Identify which cell holds the provided text, then report its (X, Y) central coordinate. 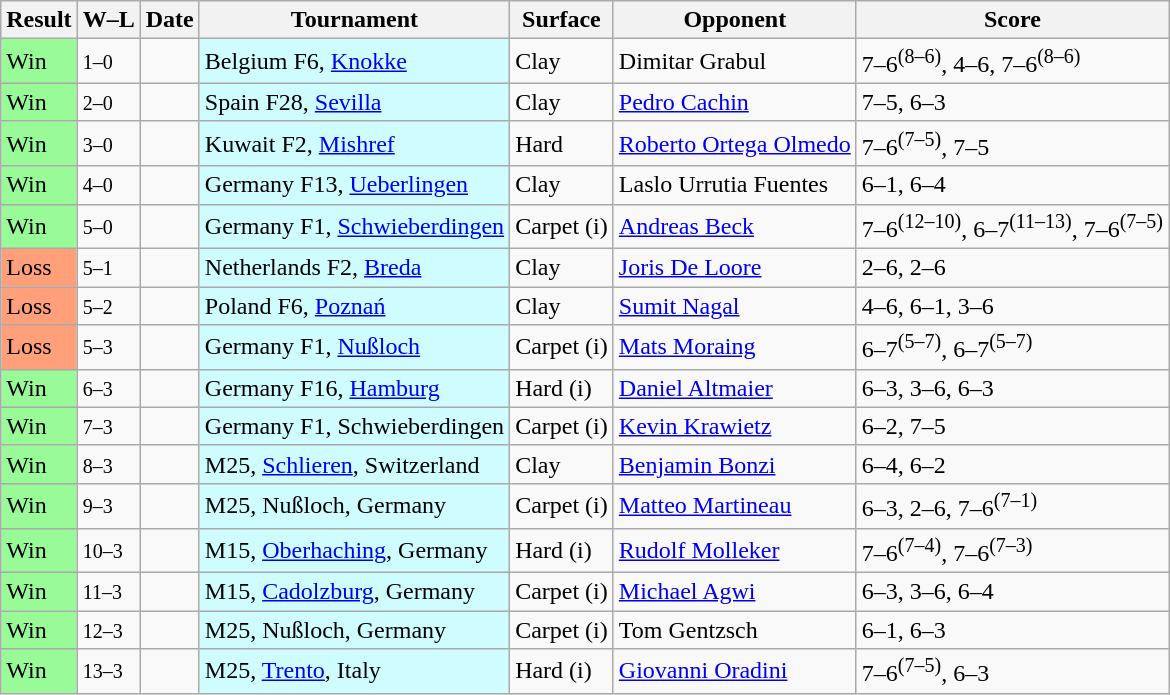
M25, Schlieren, Switzerland (354, 464)
7–6(7–5), 7–5 (1012, 144)
Germany F16, Hamburg (354, 388)
Daniel Altmaier (734, 388)
M25, Trento, Italy (354, 672)
5–1 (108, 268)
6–7(5–7), 6–7(5–7) (1012, 348)
Spain F28, Sevilla (354, 102)
6–4, 6–2 (1012, 464)
1–0 (108, 62)
Giovanni Oradini (734, 672)
5–3 (108, 348)
5–2 (108, 306)
7–6(8–6), 4–6, 7–6(8–6) (1012, 62)
5–0 (108, 226)
9–3 (108, 506)
Joris De Loore (734, 268)
6–3, 2–6, 7–6(7–1) (1012, 506)
Andreas Beck (734, 226)
3–0 (108, 144)
Score (1012, 20)
7–6(7–5), 6–3 (1012, 672)
6–1, 6–4 (1012, 185)
7–6(7–4), 7–6(7–3) (1012, 550)
4–6, 6–1, 3–6 (1012, 306)
7–6(12–10), 6–7(11–13), 7–6(7–5) (1012, 226)
Poland F6, Poznań (354, 306)
Opponent (734, 20)
2–0 (108, 102)
Matteo Martineau (734, 506)
Mats Moraing (734, 348)
7–5, 6–3 (1012, 102)
6–2, 7–5 (1012, 426)
Date (170, 20)
6–3, 3–6, 6–4 (1012, 592)
7–3 (108, 426)
10–3 (108, 550)
Dimitar Grabul (734, 62)
12–3 (108, 630)
Tournament (354, 20)
W–L (108, 20)
Pedro Cachin (734, 102)
2–6, 2–6 (1012, 268)
13–3 (108, 672)
Result (39, 20)
Kevin Krawietz (734, 426)
Michael Agwi (734, 592)
Netherlands F2, Breda (354, 268)
Benjamin Bonzi (734, 464)
Laslo Urrutia Fuentes (734, 185)
6–3 (108, 388)
M15, Cadolzburg, Germany (354, 592)
6–3, 3–6, 6–3 (1012, 388)
11–3 (108, 592)
4–0 (108, 185)
Roberto Ortega Olmedo (734, 144)
Sumit Nagal (734, 306)
Kuwait F2, Mishref (354, 144)
Belgium F6, Knokke (354, 62)
Germany F1, Nußloch (354, 348)
Germany F13, Ueberlingen (354, 185)
Hard (562, 144)
M15, Oberhaching, Germany (354, 550)
Surface (562, 20)
Rudolf Molleker (734, 550)
8–3 (108, 464)
Tom Gentzsch (734, 630)
6–1, 6–3 (1012, 630)
